For the text-containing cell, return its midpoint in [X, Y] coordinate format. 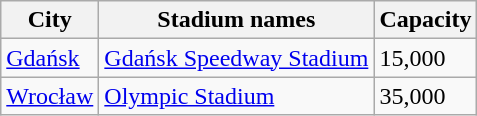
15,000 [426, 58]
Gdańsk [50, 58]
35,000 [426, 96]
City [50, 20]
Gdańsk Speedway Stadium [236, 58]
Wrocław [50, 96]
Stadium names [236, 20]
Capacity [426, 20]
Olympic Stadium [236, 96]
